Provide the (X, Y) coordinate of the cell's center where the given text is located.  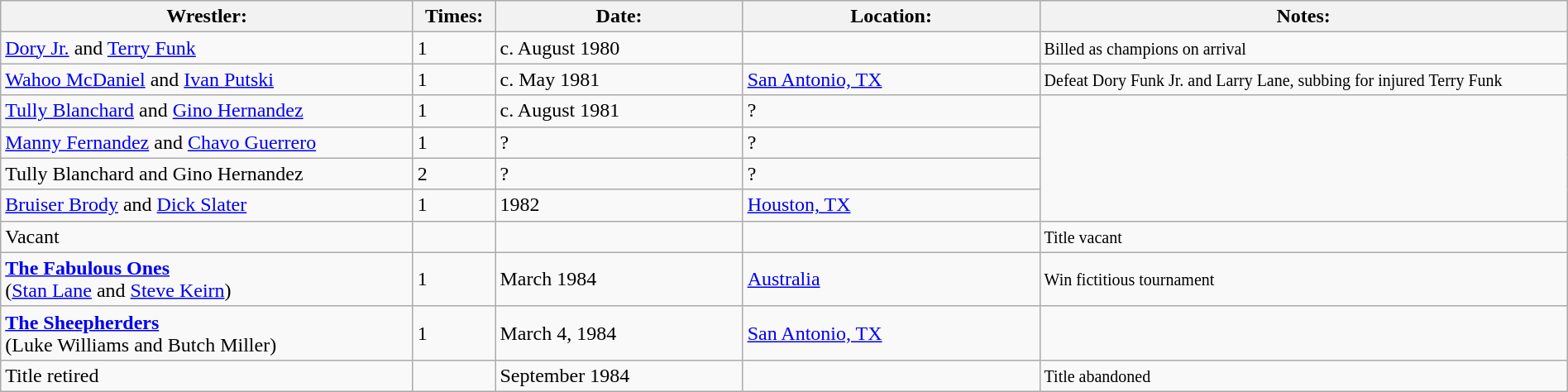
Location: (892, 17)
c. August 1980 (619, 48)
Defeat Dory Funk Jr. and Larry Lane, subbing for injured Terry Funk (1303, 79)
Date: (619, 17)
March 4, 1984 (619, 332)
c. May 1981 (619, 79)
Houston, TX (892, 205)
Bruiser Brody and Dick Slater (207, 205)
The Sheepherders(Luke Williams and Butch Miller) (207, 332)
Wrestler: (207, 17)
Vacant (207, 237)
March 1984 (619, 280)
Title vacant (1303, 237)
Australia (892, 280)
September 1984 (619, 375)
Notes: (1303, 17)
2 (454, 174)
Title retired (207, 375)
Times: (454, 17)
Manny Fernandez and Chavo Guerrero (207, 142)
Billed as champions on arrival (1303, 48)
Wahoo McDaniel and Ivan Putski (207, 79)
1982 (619, 205)
The Fabulous Ones(Stan Lane and Steve Keirn) (207, 280)
Win fictitious tournament (1303, 280)
Dory Jr. and Terry Funk (207, 48)
c. August 1981 (619, 111)
Title abandoned (1303, 375)
